From the cell containing the given text, extract its center point as (x, y) coordinate. 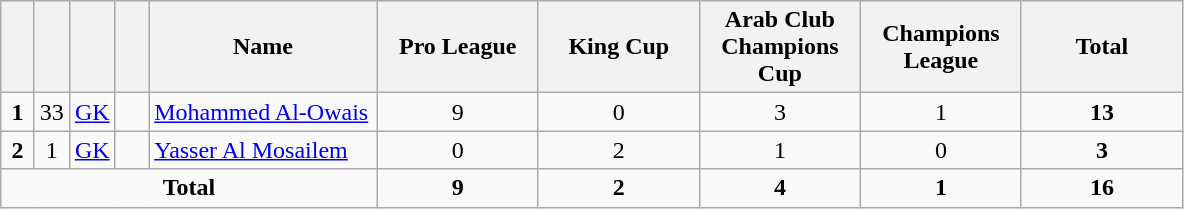
Mohammed Al-Owais (264, 112)
Arab Club Champions Cup (780, 47)
16 (1102, 188)
King Cup (618, 47)
Name (264, 47)
13 (1102, 112)
Pro League (458, 47)
Yasser Al Mosailem (264, 150)
4 (780, 188)
33 (52, 112)
Champions League (940, 47)
